Search for the cell housing the specified text and yield its [X, Y] center coordinate. 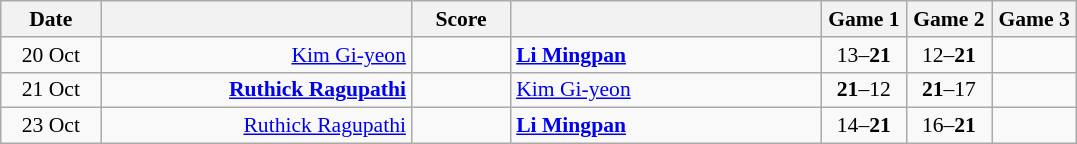
Game 1 [864, 19]
Score [461, 19]
Date [51, 19]
Game 2 [948, 19]
21–12 [864, 90]
21 Oct [51, 90]
23 Oct [51, 126]
21–17 [948, 90]
14–21 [864, 126]
13–21 [864, 55]
20 Oct [51, 55]
Game 3 [1034, 19]
16–21 [948, 126]
12–21 [948, 55]
